Scan for the cell matching the given text and deliver its (X, Y) coordinate at center. 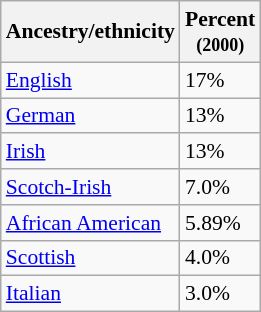
Percent(2000) (220, 32)
Irish (90, 152)
Italian (90, 294)
5.89% (220, 223)
Ancestry/ethnicity (90, 32)
Scotch-Irish (90, 187)
4.0% (220, 258)
German (90, 116)
Scottish (90, 258)
3.0% (220, 294)
7.0% (220, 187)
17% (220, 80)
African American (90, 223)
English (90, 80)
